Capture the cell that displays the provided text and extract its [X, Y] central coordinate. 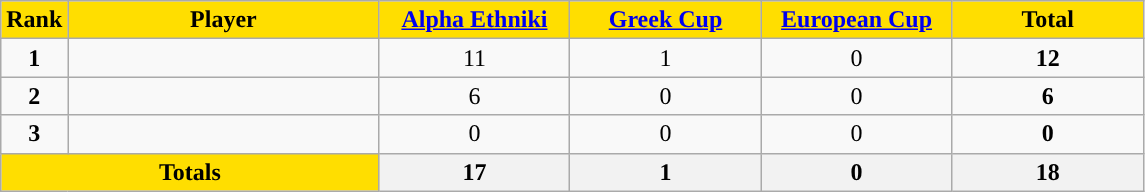
Alpha Ethniki [474, 20]
Player [224, 20]
Rank [34, 20]
3 [34, 134]
18 [1048, 172]
Greek Cup [666, 20]
12 [1048, 58]
11 [474, 58]
European Cup [856, 20]
Total [1048, 20]
Totals [190, 172]
17 [474, 172]
2 [34, 96]
